Search for the cell housing the specified text and yield its [x, y] center coordinate. 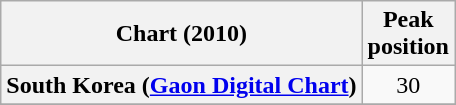
South Korea (Gaon Digital Chart) [182, 85]
Chart (2010) [182, 34]
Peakposition [408, 34]
30 [408, 85]
